Scan for the cell matching the given text and deliver its (X, Y) coordinate at center. 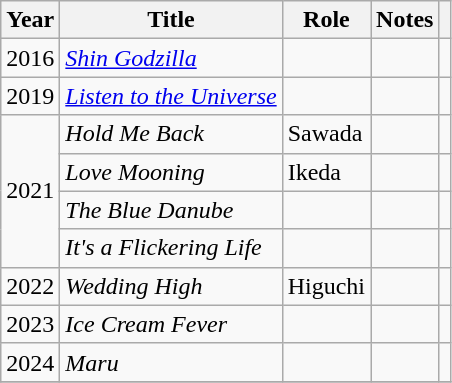
Year (30, 20)
2021 (30, 191)
Title (171, 20)
Ikeda (326, 172)
2022 (30, 286)
Shin Godzilla (171, 58)
Love Mooning (171, 172)
Higuchi (326, 286)
The Blue Danube (171, 210)
Ice Cream Fever (171, 324)
2024 (30, 362)
Wedding High (171, 286)
Hold Me Back (171, 134)
2016 (30, 58)
Maru (171, 362)
Notes (405, 20)
Listen to the Universe (171, 96)
It's a Flickering Life (171, 248)
Role (326, 20)
2019 (30, 96)
Sawada (326, 134)
2023 (30, 324)
